Output the [X, Y] coordinate of the center of the cell containing the given text.  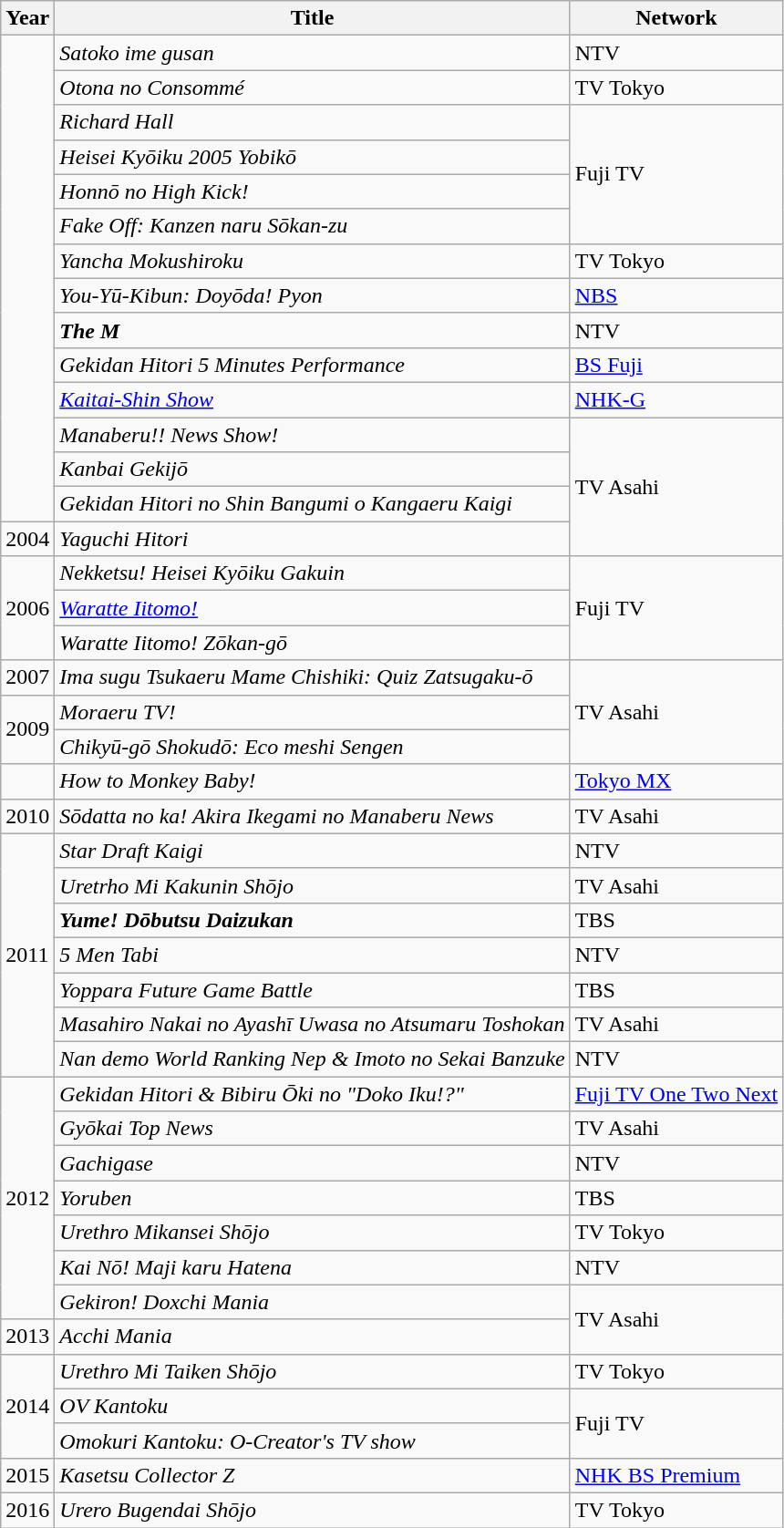
Manaberu!! News Show! [312, 435]
Urethro Mikansei Shōjo [312, 1233]
Satoko ime gusan [312, 53]
Gekidan Hitori no Shin Bangumi o Kangaeru Kaigi [312, 504]
2007 [27, 677]
Star Draft Kaigi [312, 851]
Yaguchi Hitori [312, 539]
Year [27, 18]
Yancha Mokushiroku [312, 261]
Kaitai-Shin Show [312, 399]
2013 [27, 1337]
Title [312, 18]
Moraeru TV! [312, 712]
Yoruben [312, 1198]
2006 [27, 608]
Kasetsu Collector Z [312, 1475]
Network [676, 18]
How to Monkey Baby! [312, 781]
2015 [27, 1475]
Honnō no High Kick! [312, 191]
Gekiron! Doxchi Mania [312, 1302]
Kai Nō! Maji karu Hatena [312, 1267]
Waratte Iitomo! Zōkan-gō [312, 643]
Heisei Kyōiku 2005 Yobikō [312, 157]
Gachigase [312, 1163]
Fuji TV One Two Next [676, 1094]
Kanbai Gekijō [312, 470]
Richard Hall [312, 122]
2010 [27, 816]
2016 [27, 1510]
The M [312, 330]
Urero Bugendai Shōjo [312, 1510]
Urethro Mi Taiken Shōjo [312, 1371]
Fake Off: Kanzen naru Sōkan-zu [312, 226]
Gekidan Hitori 5 Minutes Performance [312, 365]
You-Yū-Kibun: Doyōda! Pyon [312, 295]
Tokyo MX [676, 781]
Sōdatta no ka! Akira Ikegami no Manaberu News [312, 816]
2004 [27, 539]
2009 [27, 729]
Nekketsu! Heisei Kyōiku Gakuin [312, 573]
NBS [676, 295]
Waratte Iitomo! [312, 608]
Masahiro Nakai no Ayashī Uwasa no Atsumaru Toshokan [312, 1025]
Acchi Mania [312, 1337]
2014 [27, 1406]
Ima sugu Tsukaeru Mame Chishiki: Quiz Zatsugaku-ō [312, 677]
Yume! Dōbutsu Daizukan [312, 920]
NHK-G [676, 399]
Omokuri Kantoku: O-Creator's TV show [312, 1440]
OV Kantoku [312, 1406]
Nan demo World Ranking Nep & Imoto no Sekai Banzuke [312, 1059]
5 Men Tabi [312, 955]
Yoppara Future Game Battle [312, 989]
Gekidan Hitori & Bibiru Ōki no "Doko Iku!?" [312, 1094]
NHK BS Premium [676, 1475]
Otona no Consommé [312, 88]
Uretrho Mi Kakunin Shōjo [312, 885]
Gyōkai Top News [312, 1129]
BS Fuji [676, 365]
2011 [27, 955]
Chikyū-gō Shokudō: Eco meshi Sengen [312, 747]
2012 [27, 1198]
